Capture the cell that displays the provided text and extract its [X, Y] central coordinate. 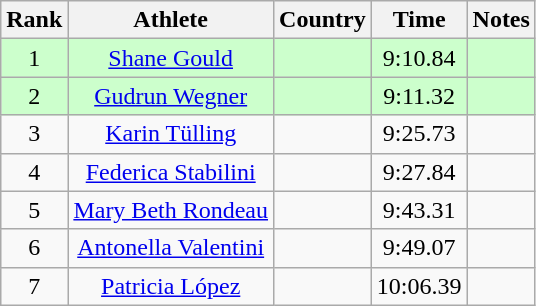
Antonella Valentini [171, 248]
Gudrun Wegner [171, 96]
6 [34, 248]
Patricia López [171, 286]
10:06.39 [419, 286]
5 [34, 210]
9:49.07 [419, 248]
Shane Gould [171, 58]
9:11.32 [419, 96]
Time [419, 20]
2 [34, 96]
9:10.84 [419, 58]
Athlete [171, 20]
3 [34, 134]
Karin Tülling [171, 134]
Mary Beth Rondeau [171, 210]
Rank [34, 20]
9:27.84 [419, 172]
Federica Stabilini [171, 172]
Country [323, 20]
1 [34, 58]
4 [34, 172]
Notes [501, 20]
9:43.31 [419, 210]
7 [34, 286]
9:25.73 [419, 134]
